Return (x, y) of the center of cell containing provided text 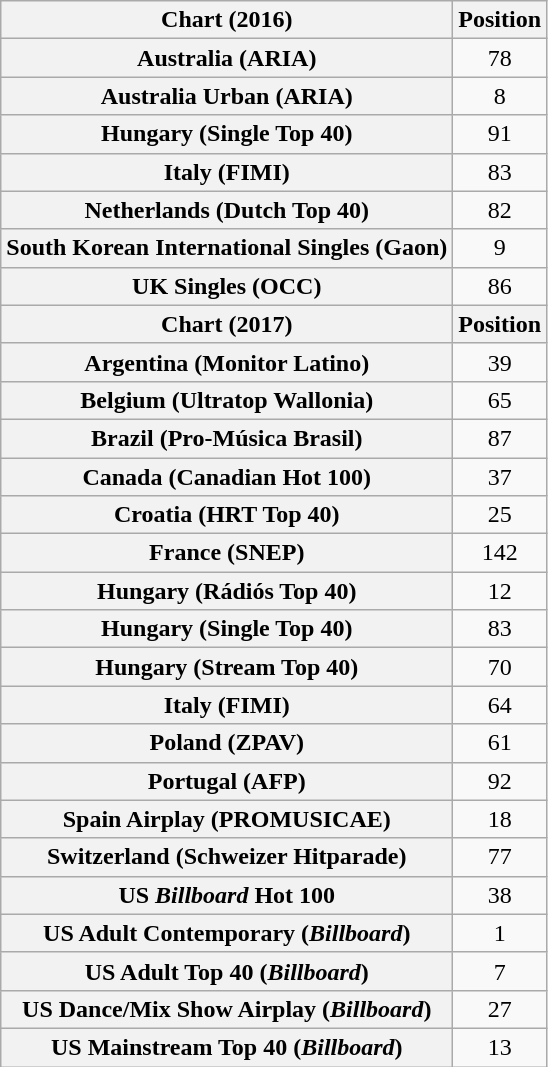
France (SNEP) (227, 553)
Belgium (Ultratop Wallonia) (227, 400)
Chart (2017) (227, 324)
Netherlands (Dutch Top 40) (227, 210)
Argentina (Monitor Latino) (227, 362)
82 (500, 210)
US Dance/Mix Show Airplay (Billboard) (227, 1009)
Switzerland (Schweizer Hitparade) (227, 857)
12 (500, 591)
25 (500, 515)
64 (500, 705)
US Adult Contemporary (Billboard) (227, 933)
Australia (ARIA) (227, 58)
86 (500, 286)
77 (500, 857)
Croatia (HRT Top 40) (227, 515)
US Mainstream Top 40 (Billboard) (227, 1047)
7 (500, 971)
Portugal (AFP) (227, 781)
91 (500, 134)
142 (500, 553)
UK Singles (OCC) (227, 286)
Poland (ZPAV) (227, 743)
8 (500, 96)
92 (500, 781)
1 (500, 933)
South Korean International Singles (Gaon) (227, 248)
Hungary (Stream Top 40) (227, 667)
Hungary (Rádiós Top 40) (227, 591)
9 (500, 248)
US Billboard Hot 100 (227, 895)
78 (500, 58)
87 (500, 438)
38 (500, 895)
Australia Urban (ARIA) (227, 96)
Spain Airplay (PROMUSICAE) (227, 819)
13 (500, 1047)
18 (500, 819)
39 (500, 362)
Canada (Canadian Hot 100) (227, 477)
US Adult Top 40 (Billboard) (227, 971)
27 (500, 1009)
61 (500, 743)
Brazil (Pro-Música Brasil) (227, 438)
65 (500, 400)
37 (500, 477)
Chart (2016) (227, 20)
70 (500, 667)
